Locate the cell with the specified text and output its (X, Y) center coordinate. 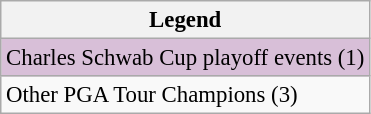
Other PGA Tour Champions (3) (186, 95)
Legend (186, 20)
Charles Schwab Cup playoff events (1) (186, 58)
